Output the (X, Y) coordinate of the center of the cell containing the given text.  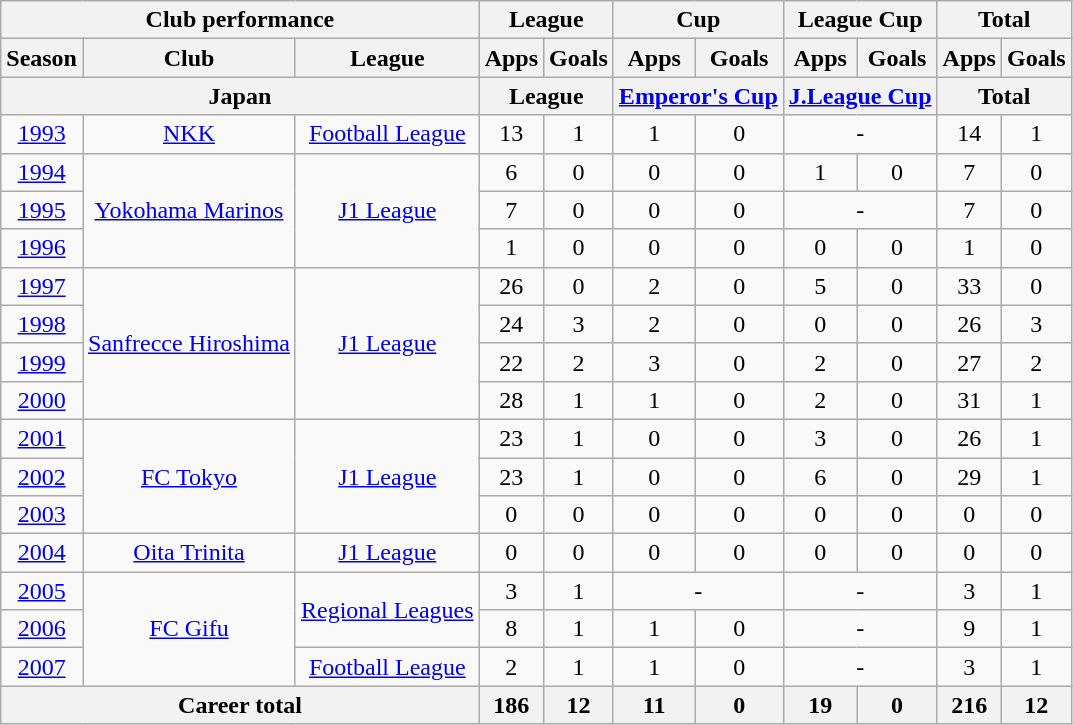
FC Gifu (188, 629)
1993 (42, 134)
28 (511, 400)
31 (969, 400)
216 (969, 705)
Career total (240, 705)
Emperor's Cup (698, 96)
29 (969, 477)
Cup (698, 20)
2002 (42, 477)
2005 (42, 591)
Sanfrecce Hiroshima (188, 343)
1998 (42, 324)
1999 (42, 362)
14 (969, 134)
2004 (42, 553)
33 (969, 286)
27 (969, 362)
FC Tokyo (188, 476)
Yokohama Marinos (188, 210)
1996 (42, 248)
Club (188, 58)
2003 (42, 515)
1995 (42, 210)
24 (511, 324)
1994 (42, 172)
NKK (188, 134)
Season (42, 58)
9 (969, 629)
League Cup (860, 20)
2007 (42, 667)
186 (511, 705)
8 (511, 629)
Oita Trinita (188, 553)
1997 (42, 286)
Japan (240, 96)
5 (820, 286)
19 (820, 705)
Regional Leagues (387, 610)
J.League Cup (860, 96)
2001 (42, 438)
Club performance (240, 20)
11 (654, 705)
2006 (42, 629)
22 (511, 362)
2000 (42, 400)
13 (511, 134)
